Detect which cell encompasses the target text, then output its [x, y] center coordinate. 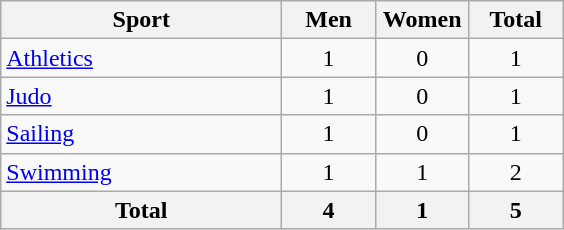
Sport [142, 20]
2 [516, 172]
Swimming [142, 172]
Men [329, 20]
Women [422, 20]
4 [329, 210]
Judo [142, 96]
Sailing [142, 134]
5 [516, 210]
Athletics [142, 58]
